Extract the (X, Y) coordinate from the center of the cell holding the provided text.  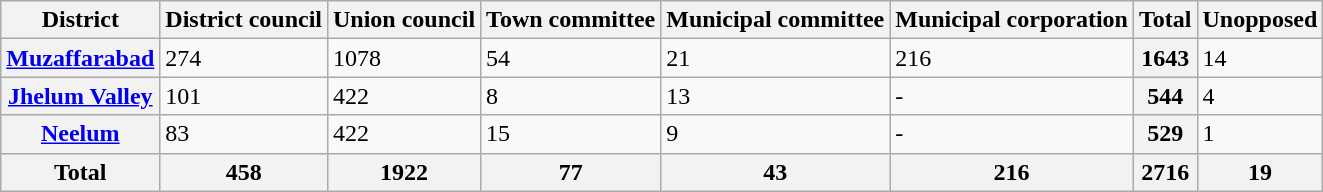
101 (244, 96)
544 (1165, 96)
1078 (404, 58)
43 (776, 172)
15 (571, 134)
Neelum (80, 134)
Unopposed (1260, 20)
Town committee (571, 20)
Muzaffarabad (80, 58)
21 (776, 58)
Jhelum Valley (80, 96)
4 (1260, 96)
Municipal corporation (1012, 20)
1922 (404, 172)
19 (1260, 172)
529 (1165, 134)
8 (571, 96)
54 (571, 58)
14 (1260, 58)
13 (776, 96)
District (80, 20)
Union council (404, 20)
2716 (1165, 172)
1643 (1165, 58)
274 (244, 58)
District council (244, 20)
Municipal committee (776, 20)
1 (1260, 134)
9 (776, 134)
83 (244, 134)
77 (571, 172)
458 (244, 172)
